Pinpoint the cell where the given text exists, returning its [x, y] midpoint coordinate. 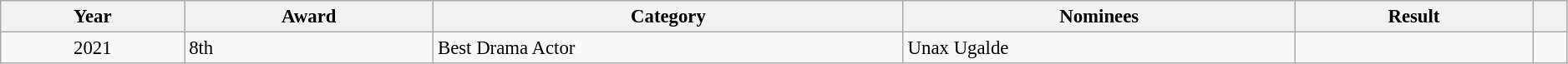
Year [93, 17]
Best Drama Actor [668, 48]
Award [309, 17]
8th [309, 48]
Unax Ugalde [1099, 48]
Category [668, 17]
2021 [93, 48]
Result [1413, 17]
Nominees [1099, 17]
